Provide the [X, Y] coordinate of the cell's center where the given text is located.  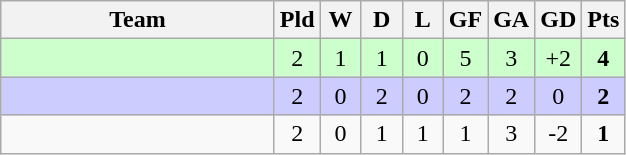
Pts [604, 20]
4 [604, 58]
-2 [558, 134]
D [382, 20]
+2 [558, 58]
GD [558, 20]
Team [138, 20]
GA [512, 20]
W [340, 20]
Pld [297, 20]
5 [465, 58]
GF [465, 20]
L [422, 20]
